Search for the cell housing the specified text and yield its (X, Y) center coordinate. 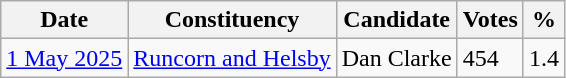
Constituency (232, 20)
Runcorn and Helsby (232, 58)
Date (64, 20)
Candidate (396, 20)
454 (490, 58)
% (544, 20)
1.4 (544, 58)
Votes (490, 20)
Dan Clarke (396, 58)
1 May 2025 (64, 58)
